Extract the (X, Y) coordinate from the center of the cell holding the provided text.  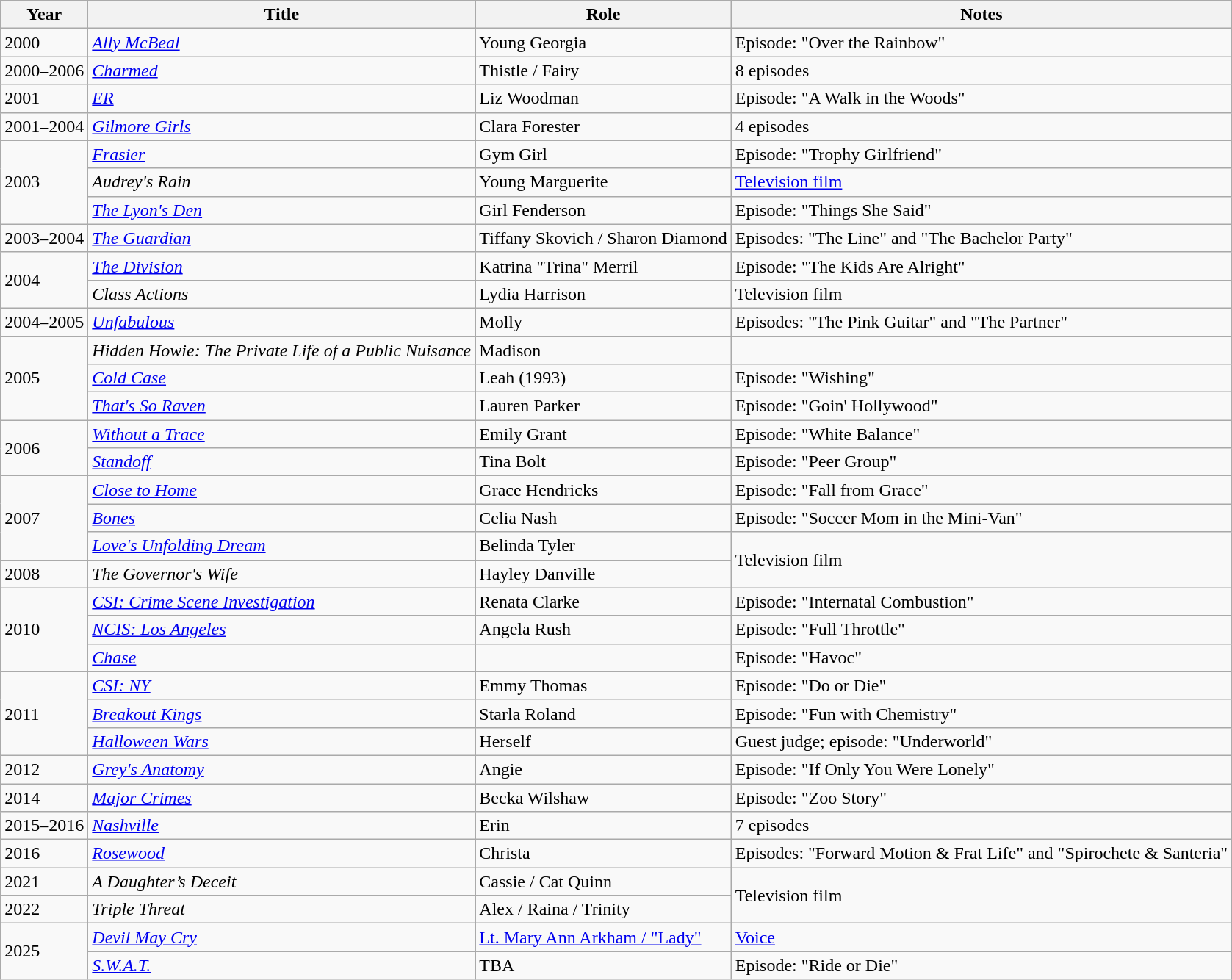
8 episodes (981, 71)
Guest judge; episode: "Underworld" (981, 741)
CSI: Crime Scene Investigation (282, 602)
Cassie / Cat Quinn (603, 882)
Episodes: "Forward Motion & Frat Life" and "Spirochete & Santeria" (981, 854)
Clara Forester (603, 126)
Standoff (282, 462)
Herself (603, 741)
Halloween Wars (282, 741)
Young Georgia (603, 43)
Belinda Tyler (603, 546)
2015–2016 (44, 826)
Young Marguerite (603, 182)
Liz Woodman (603, 98)
NCIS: Los Angeles (282, 630)
2014 (44, 797)
Chase (282, 657)
Episode: "Trophy Girlfriend" (981, 154)
2025 (44, 951)
2006 (44, 448)
ER (282, 98)
2012 (44, 769)
Episode: "Havoc" (981, 657)
Episode: "Wishing" (981, 378)
Grey's Anatomy (282, 769)
Frasier (282, 154)
Gym Girl (603, 154)
Charmed (282, 71)
Renata Clarke (603, 602)
Episodes: "The Pink Guitar" and "The Partner" (981, 322)
Grace Hendricks (603, 490)
Without a Trace (282, 434)
Lauren Parker (603, 406)
Emmy Thomas (603, 685)
2000 (44, 43)
Starla Roland (603, 713)
Episode: "Zoo Story" (981, 797)
Triple Threat (282, 909)
Episode: "Fall from Grace" (981, 490)
Erin (603, 826)
Molly (603, 322)
Episode: "Soccer Mom in the Mini-Van" (981, 518)
Episode: "Ride or Die" (981, 965)
2000–2006 (44, 71)
2004 (44, 280)
Emily Grant (603, 434)
Lt. Mary Ann Arkham / "Lady" (603, 937)
Christa (603, 854)
2005 (44, 378)
Tina Bolt (603, 462)
2011 (44, 713)
Episode: "The Kids Are Alright" (981, 266)
2021 (44, 882)
Love's Unfolding Dream (282, 546)
Notes (981, 15)
Lydia Harrison (603, 294)
The Lyon's Den (282, 210)
S.W.A.T. (282, 965)
Tiffany Skovich / Sharon Diamond (603, 238)
Devil May Cry (282, 937)
Unfabulous (282, 322)
The Division (282, 266)
2008 (44, 574)
Hidden Howie: The Private Life of a Public Nuisance (282, 350)
A Daughter’s Deceit (282, 882)
Madison (603, 350)
Major Crimes (282, 797)
Title (282, 15)
Rosewood (282, 854)
The Governor's Wife (282, 574)
Year (44, 15)
Episode: "Fun with Chemistry" (981, 713)
Audrey's Rain (282, 182)
7 episodes (981, 826)
Episode: "White Balance" (981, 434)
Hayley Danville (603, 574)
2001–2004 (44, 126)
Celia Nash (603, 518)
Episode: "Peer Group" (981, 462)
Episodes: "The Line" and "The Bachelor Party" (981, 238)
2004–2005 (44, 322)
Episode: "Goin' Hollywood" (981, 406)
Episode: "Full Throttle" (981, 630)
Angela Rush (603, 630)
2010 (44, 630)
Role (603, 15)
Thistle / Fairy (603, 71)
2022 (44, 909)
Alex / Raina / Trinity (603, 909)
Episode: "Things She Said" (981, 210)
2003 (44, 182)
TBA (603, 965)
Cold Case (282, 378)
Nashville (282, 826)
2001 (44, 98)
Episode: "A Walk in the Woods" (981, 98)
Episode: "If Only You Were Lonely" (981, 769)
2007 (44, 518)
Becka Wilshaw (603, 797)
Gilmore Girls (282, 126)
Episode: "Do or Die" (981, 685)
Girl Fenderson (603, 210)
4 episodes (981, 126)
Leah (1993) (603, 378)
Episode: "Internatal Combustion" (981, 602)
Class Actions (282, 294)
The Guardian (282, 238)
2016 (44, 854)
2003–2004 (44, 238)
Close to Home (282, 490)
Bones (282, 518)
Angie (603, 769)
That's So Raven (282, 406)
CSI: NY (282, 685)
Breakout Kings (282, 713)
Voice (981, 937)
Katrina "Trina" Merril (603, 266)
Ally McBeal (282, 43)
Episode: "Over the Rainbow" (981, 43)
